Provide the [X, Y] coordinate of the cell's center where the given text is located.  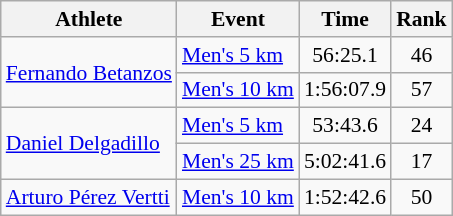
Time [345, 19]
17 [422, 162]
Event [238, 19]
Athlete [89, 19]
Daniel Delgadillo [89, 144]
46 [422, 55]
Fernando Betanzos [89, 72]
24 [422, 126]
5:02:41.6 [345, 162]
53:43.6 [345, 126]
50 [422, 197]
57 [422, 90]
1:56:07.9 [345, 90]
Rank [422, 19]
1:52:42.6 [345, 197]
56:25.1 [345, 55]
Arturo Pérez Vertti [89, 197]
Men's 25 km [238, 162]
